Return (X, Y) of the center of cell containing provided text 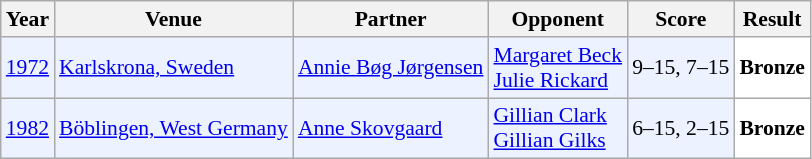
Gillian Clark Gillian Gilks (558, 128)
Anne Skovgaard (391, 128)
Venue (174, 19)
Year (28, 19)
6–15, 2–15 (680, 128)
Partner (391, 19)
1982 (28, 128)
9–15, 7–15 (680, 68)
Karlskrona, Sweden (174, 68)
Result (772, 19)
1972 (28, 68)
Böblingen, West Germany (174, 128)
Opponent (558, 19)
Score (680, 19)
Annie Bøg Jørgensen (391, 68)
Margaret Beck Julie Rickard (558, 68)
